Detect which cell encompasses the target text, then output its (x, y) center coordinate. 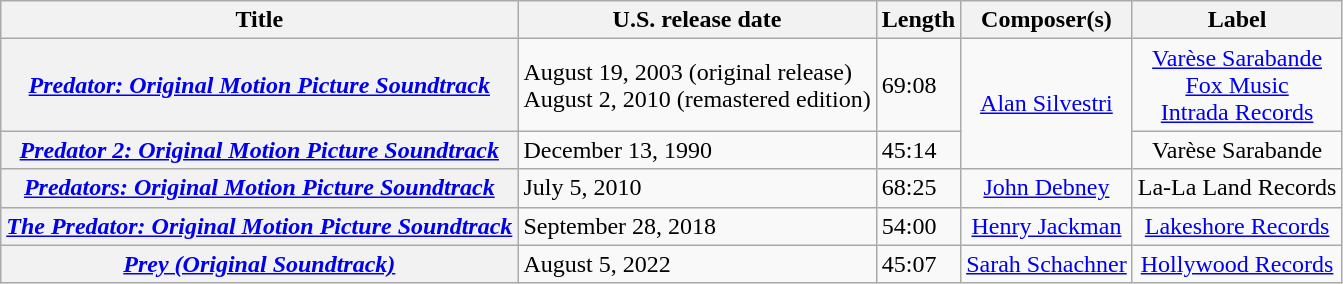
54:00 (918, 226)
July 5, 2010 (697, 188)
Sarah Schachner (1047, 264)
Title (260, 20)
69:08 (918, 85)
Henry Jackman (1047, 226)
Composer(s) (1047, 20)
45:07 (918, 264)
Predators: Original Motion Picture Soundtrack (260, 188)
45:14 (918, 150)
68:25 (918, 188)
Predator: Original Motion Picture Soundtrack (260, 85)
December 13, 1990 (697, 150)
Alan Silvestri (1047, 104)
U.S. release date (697, 20)
The Predator: Original Motion Picture Soundtrack (260, 226)
Predator 2: Original Motion Picture Soundtrack (260, 150)
La-La Land Records (1237, 188)
Length (918, 20)
Varèse SarabandeFox MusicIntrada Records (1237, 85)
John Debney (1047, 188)
Hollywood Records (1237, 264)
August 19, 2003 (original release)August 2, 2010 (remastered edition) (697, 85)
August 5, 2022 (697, 264)
Prey (Original Soundtrack) (260, 264)
Label (1237, 20)
Varèse Sarabande (1237, 150)
Lakeshore Records (1237, 226)
September 28, 2018 (697, 226)
